Detect which cell encompasses the target text, then output its [x, y] center coordinate. 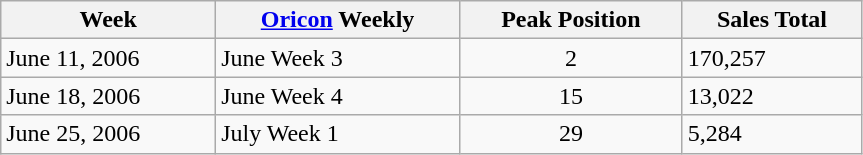
Sales Total [772, 20]
June 18, 2006 [108, 96]
2 [570, 58]
June 25, 2006 [108, 134]
June Week 3 [338, 58]
Peak Position [570, 20]
15 [570, 96]
June 11, 2006 [108, 58]
29 [570, 134]
Oricon Weekly [338, 20]
13,022 [772, 96]
170,257 [772, 58]
5,284 [772, 134]
Week [108, 20]
July Week 1 [338, 134]
June Week 4 [338, 96]
